Provide the (X, Y) coordinate of the cell's center where the given text is located.  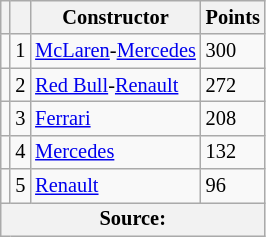
Source: (133, 219)
Renault (115, 186)
2 (20, 85)
1 (20, 51)
5 (20, 186)
Points (233, 17)
Constructor (115, 17)
272 (233, 85)
Red Bull-Renault (115, 85)
300 (233, 51)
Mercedes (115, 152)
Ferrari (115, 118)
McLaren-Mercedes (115, 51)
208 (233, 118)
3 (20, 118)
96 (233, 186)
132 (233, 152)
4 (20, 152)
